Scan for the cell matching the given text and deliver its [X, Y] coordinate at center. 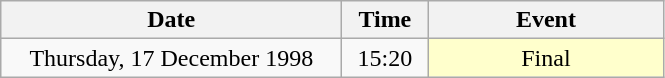
15:20 [385, 58]
Event [546, 20]
Time [385, 20]
Final [546, 58]
Date [172, 20]
Thursday, 17 December 1998 [172, 58]
